Capture the cell that displays the provided text and extract its [X, Y] central coordinate. 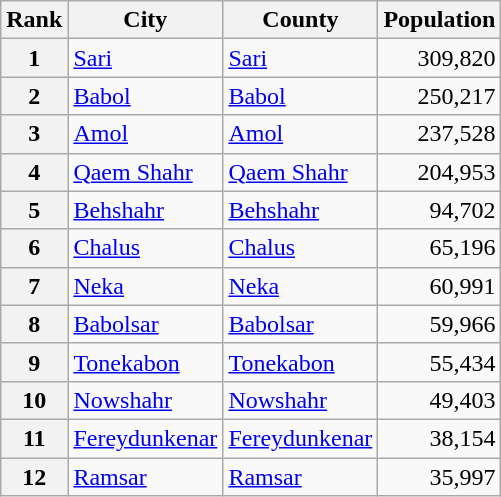
1 [34, 58]
4 [34, 172]
7 [34, 286]
237,528 [440, 134]
309,820 [440, 58]
Population [440, 20]
59,966 [440, 324]
55,434 [440, 362]
65,196 [440, 248]
35,997 [440, 477]
Rank [34, 20]
5 [34, 210]
94,702 [440, 210]
8 [34, 324]
3 [34, 134]
60,991 [440, 286]
9 [34, 362]
City [146, 20]
38,154 [440, 438]
County [300, 20]
2 [34, 96]
250,217 [440, 96]
49,403 [440, 400]
204,953 [440, 172]
6 [34, 248]
10 [34, 400]
11 [34, 438]
12 [34, 477]
